Locate the cell with the specified text and output its (x, y) center coordinate. 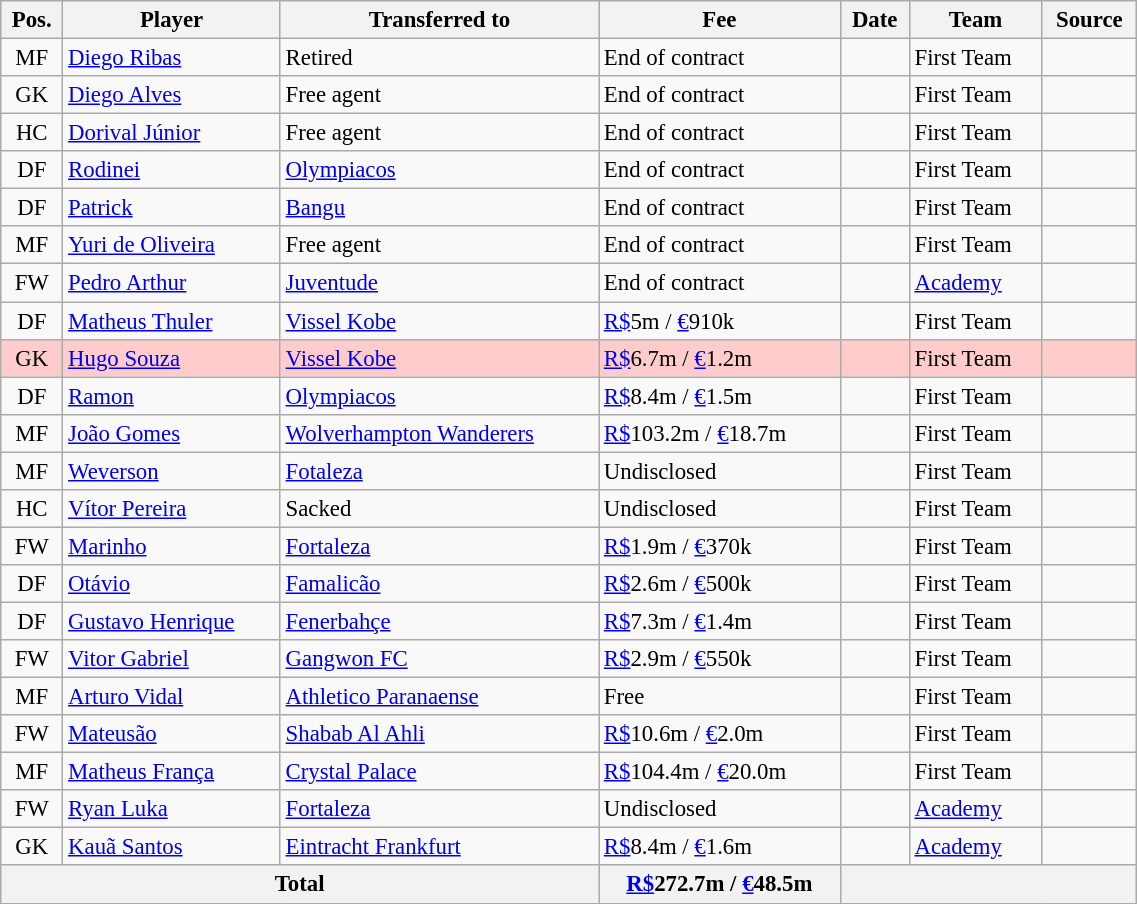
R$7.3m / €1.4m (720, 621)
Shabab Al Ahli (439, 734)
Sacked (439, 509)
Ryan Luka (172, 809)
Matheus Thuler (172, 321)
R$2.6m / €500k (720, 584)
R$2.9m / €550k (720, 659)
R$8.4m / €1.6m (720, 847)
Transferred to (439, 20)
Player (172, 20)
R$1.9m / €370k (720, 546)
Fenerbahçe (439, 621)
Otávio (172, 584)
Diego Alves (172, 95)
Fee (720, 20)
Famalicão (439, 584)
Gustavo Henrique (172, 621)
Diego Ribas (172, 58)
R$10.6m / €2.0m (720, 734)
Athletico Paranaense (439, 697)
Ramon (172, 396)
R$5m / €910k (720, 321)
Mateusão (172, 734)
Pos. (32, 20)
Marinho (172, 546)
Hugo Souza (172, 358)
Wolverhampton Wanderers (439, 433)
Matheus França (172, 772)
R$6.7m / €1.2m (720, 358)
Date (874, 20)
Team (976, 20)
Crystal Palace (439, 772)
Retired (439, 58)
Bangu (439, 208)
Fotaleza (439, 471)
Dorival Júnior (172, 133)
R$8.4m / €1.5m (720, 396)
Rodinei (172, 170)
R$104.4m / €20.0m (720, 772)
João Gomes (172, 433)
Vitor Gabriel (172, 659)
Source (1090, 20)
Patrick (172, 208)
Kauã Santos (172, 847)
Arturo Vidal (172, 697)
R$272.7m / €48.5m (720, 885)
Weverson (172, 471)
Vítor Pereira (172, 509)
Juventude (439, 283)
Yuri de Oliveira (172, 245)
Free (720, 697)
Pedro Arthur (172, 283)
R$103.2m / €18.7m (720, 433)
Gangwon FC (439, 659)
Eintracht Frankfurt (439, 847)
Total (300, 885)
